Return (X, Y) of the center of cell containing provided text 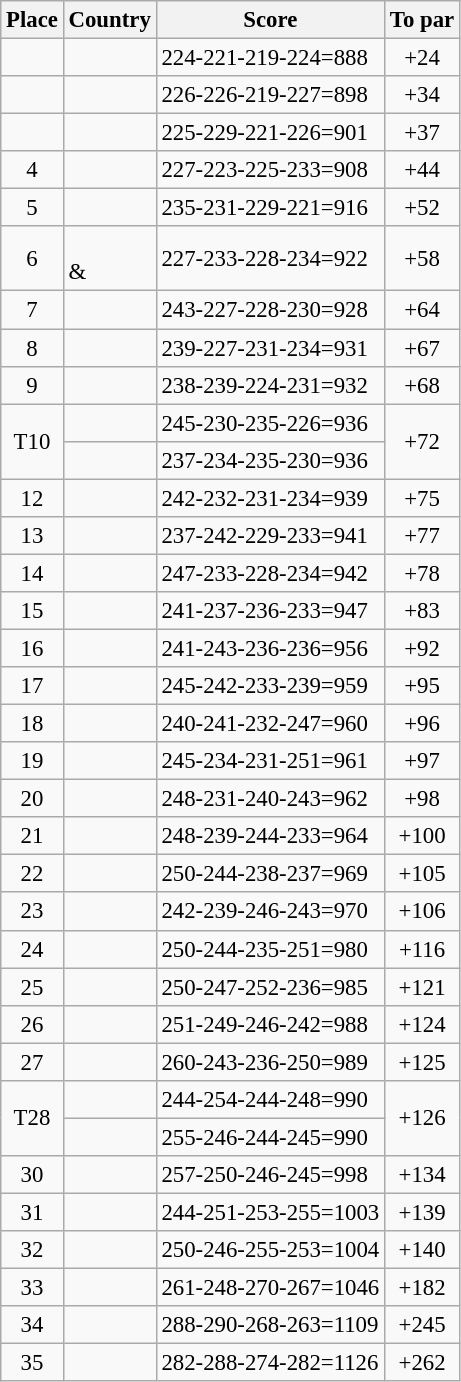
7 (32, 310)
32 (32, 1250)
+37 (422, 133)
261-248-270-267=1046 (270, 1288)
+125 (422, 1062)
+68 (422, 385)
245-234-231-251=961 (270, 761)
288-290-268-263=1109 (270, 1325)
255-246-244-245=990 (270, 1137)
+262 (422, 1363)
247-233-228-234=942 (270, 573)
225-229-221-226=901 (270, 133)
+64 (422, 310)
251-249-246-242=988 (270, 1024)
250-247-252-236=985 (270, 987)
5 (32, 208)
24 (32, 949)
6 (32, 258)
+121 (422, 987)
+106 (422, 912)
244-251-253-255=1003 (270, 1212)
+126 (422, 1118)
+44 (422, 170)
+72 (422, 442)
27 (32, 1062)
31 (32, 1212)
+97 (422, 761)
18 (32, 724)
12 (32, 498)
Country (110, 20)
241-237-236-233=947 (270, 611)
9 (32, 385)
226-226-219-227=898 (270, 95)
26 (32, 1024)
+182 (422, 1288)
+139 (422, 1212)
34 (32, 1325)
248-231-240-243=962 (270, 799)
+116 (422, 949)
Score (270, 20)
35 (32, 1363)
4 (32, 170)
+67 (422, 348)
237-234-235-230=936 (270, 460)
245-230-235-226=936 (270, 423)
+124 (422, 1024)
Place (32, 20)
+92 (422, 648)
To par (422, 20)
248-239-244-233=964 (270, 836)
20 (32, 799)
+24 (422, 58)
241-243-236-236=956 (270, 648)
19 (32, 761)
+75 (422, 498)
+78 (422, 573)
16 (32, 648)
17 (32, 686)
243-227-228-230=928 (270, 310)
+134 (422, 1175)
+96 (422, 724)
+58 (422, 258)
+140 (422, 1250)
257-250-246-245=998 (270, 1175)
+52 (422, 208)
+98 (422, 799)
227-233-228-234=922 (270, 258)
238-239-224-231=932 (270, 385)
+77 (422, 536)
227-223-225-233=908 (270, 170)
+83 (422, 611)
+245 (422, 1325)
25 (32, 987)
224-221-219-224=888 (270, 58)
13 (32, 536)
245-242-233-239=959 (270, 686)
250-246-255-253=1004 (270, 1250)
8 (32, 348)
14 (32, 573)
235-231-229-221=916 (270, 208)
260-243-236-250=989 (270, 1062)
244-254-244-248=990 (270, 1100)
+95 (422, 686)
239-227-231-234=931 (270, 348)
250-244-235-251=980 (270, 949)
T10 (32, 442)
+34 (422, 95)
15 (32, 611)
T28 (32, 1118)
33 (32, 1288)
23 (32, 912)
250-244-238-237=969 (270, 874)
22 (32, 874)
242-239-246-243=970 (270, 912)
30 (32, 1175)
237-242-229-233=941 (270, 536)
+100 (422, 836)
242-232-231-234=939 (270, 498)
21 (32, 836)
& (110, 258)
282-288-274-282=1126 (270, 1363)
240-241-232-247=960 (270, 724)
+105 (422, 874)
